From the cell containing the given text, extract its center point as [X, Y] coordinate. 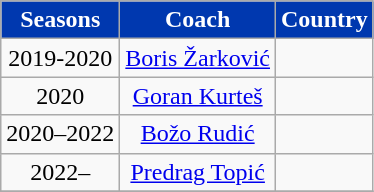
Božo Rudić [198, 134]
Predrag Topić [198, 172]
2020–2022 [60, 134]
Country [325, 20]
2019-2020 [60, 58]
Coach [198, 20]
Seasons [60, 20]
Goran Kurteš [198, 96]
2022– [60, 172]
Boris Žarković [198, 58]
2020 [60, 96]
